Determine the [x, y] coordinate at the center of the cell enclosing the given text.  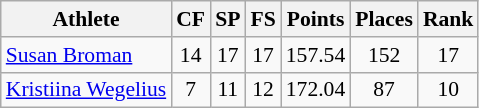
Athlete [86, 19]
14 [190, 55]
7 [190, 90]
12 [262, 90]
87 [384, 90]
Rank [448, 19]
157.54 [316, 55]
SP [228, 19]
Susan Broman [86, 55]
Points [316, 19]
Places [384, 19]
10 [448, 90]
152 [384, 55]
FS [262, 19]
Kristiina Wegelius [86, 90]
CF [190, 19]
11 [228, 90]
172.04 [316, 90]
